Return [x, y] of the center of cell containing provided text 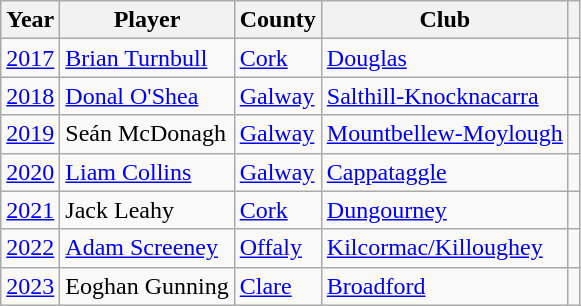
Donal O'Shea [147, 96]
Eoghan Gunning [147, 286]
Adam Screeney [147, 248]
2019 [30, 134]
Salthill-Knocknacarra [444, 96]
2018 [30, 96]
Seán McDonagh [147, 134]
Club [444, 20]
2023 [30, 286]
2022 [30, 248]
2017 [30, 58]
Dungourney [444, 210]
Clare [278, 286]
Jack Leahy [147, 210]
County [278, 20]
Player [147, 20]
Brian Turnbull [147, 58]
2021 [30, 210]
Douglas [444, 58]
Cappataggle [444, 172]
Mountbellew-Moylough [444, 134]
Liam Collins [147, 172]
2020 [30, 172]
Kilcormac/Killoughey [444, 248]
Offaly [278, 248]
Broadford [444, 286]
Year [30, 20]
